From the cell containing the given text, extract its center point as (X, Y) coordinate. 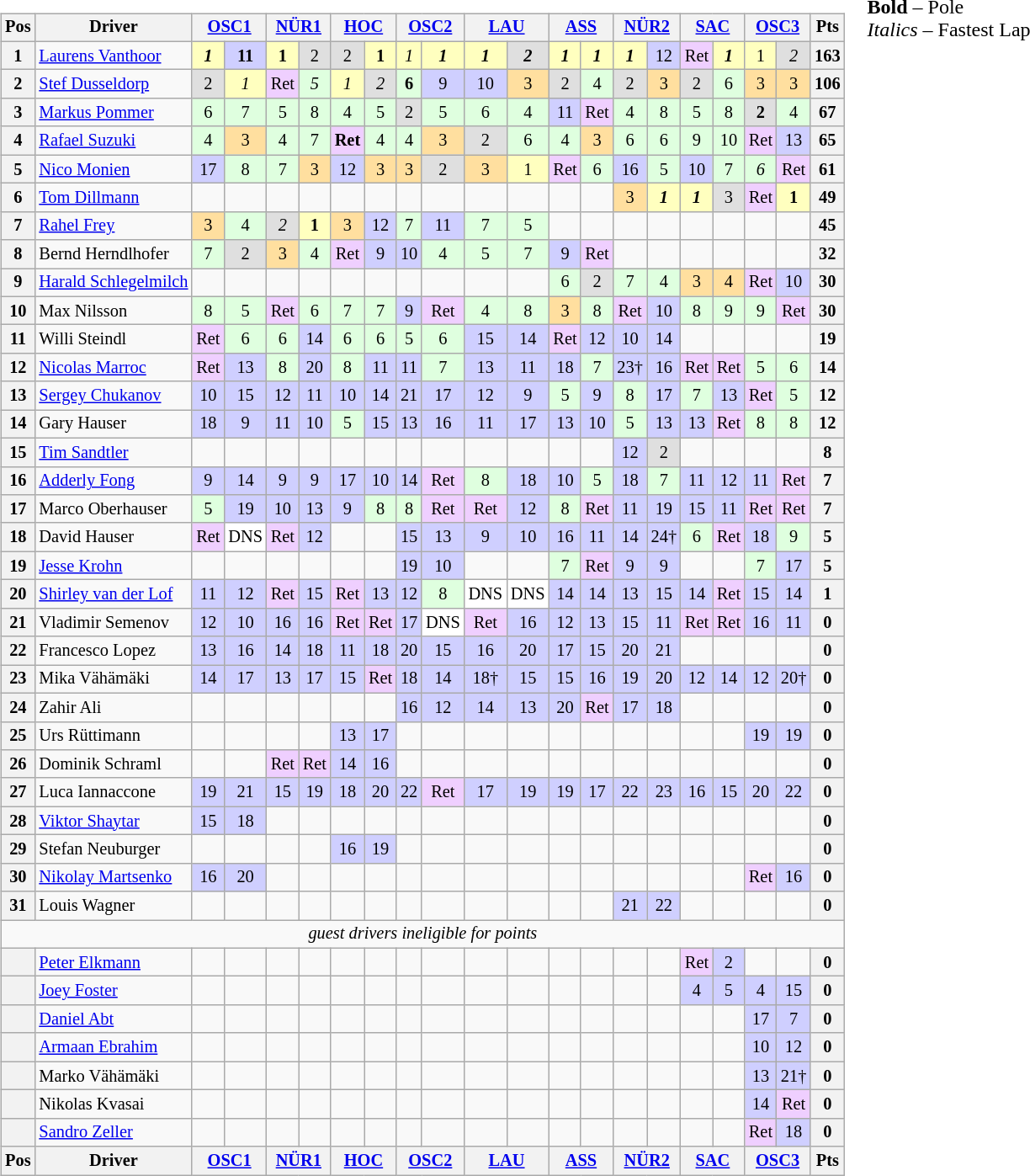
Marko Vähämäki (113, 1076)
61 (827, 169)
Francesco Lopez (113, 651)
Adderly Fong (113, 481)
Mika Vähämäki (113, 679)
49 (827, 198)
Vladimir Semenov (113, 622)
Sergey Chukanov (113, 396)
26 (18, 764)
Louis Wagner (113, 906)
Nico Monien (113, 169)
163 (827, 56)
18† (486, 679)
Sandro Zeller (113, 1132)
Stefan Neuburger (113, 849)
Bernd Herndlhofer (113, 254)
Stef Dusseldorp (113, 84)
Urs Rüttimann (113, 736)
32 (827, 254)
Nikolay Martsenko (113, 877)
67 (827, 113)
31 (18, 906)
20† (794, 679)
Viktor Shaytar (113, 821)
Markus Pommer (113, 113)
23† (629, 368)
Max Nilsson (113, 311)
27 (18, 792)
guest drivers ineligible for points (422, 934)
Zahir Ali (113, 707)
Peter Elkmann (113, 962)
45 (827, 226)
24 (18, 707)
Tom Dillmann (113, 198)
29 (18, 849)
Nikolas Kvasai (113, 1104)
Rafael Suzuki (113, 141)
Armaan Ebrahim (113, 1047)
106 (827, 84)
Shirley van der Lof (113, 594)
Harald Schlegelmilch (113, 283)
Luca Iannaccone (113, 792)
Jesse Krohn (113, 566)
Laurens Vanthoor (113, 56)
25 (18, 736)
David Hauser (113, 537)
Nicolas Marroc (113, 368)
Daniel Abt (113, 1019)
Gary Hauser (113, 424)
Marco Oberhauser (113, 509)
21† (794, 1076)
Rahel Frey (113, 226)
Willi Steindl (113, 339)
65 (827, 141)
24† (664, 537)
28 (18, 821)
Joey Foster (113, 991)
Dominik Schraml (113, 764)
Tim Sandtler (113, 452)
